For the text-containing cell, return its midpoint in (X, Y) coordinate format. 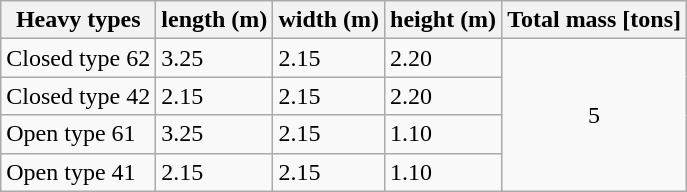
Closed type 42 (78, 96)
5 (594, 115)
Open type 41 (78, 172)
length (m) (214, 20)
Heavy types (78, 20)
height (m) (444, 20)
Open type 61 (78, 134)
width (m) (329, 20)
Total mass [tons] (594, 20)
Closed type 62 (78, 58)
